Detect which cell encompasses the target text, then output its [x, y] center coordinate. 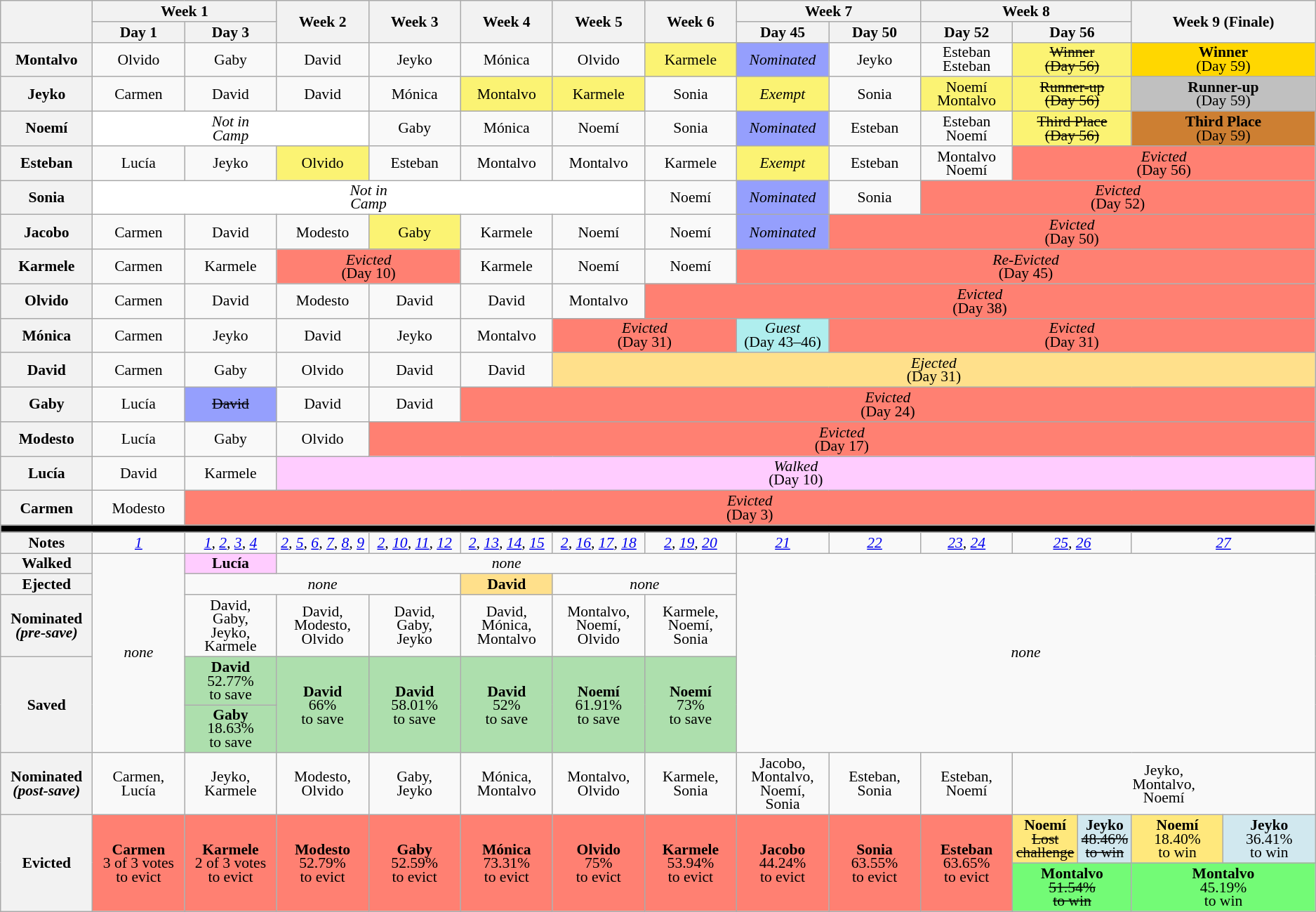
David,Gaby,Jeyko,Karmele [230, 626]
Jacobo,Montalvo,Noemí,Sonia [782, 784]
25, 26 [1072, 543]
Gaby,Jeyko [414, 784]
MontalvoNoemí [967, 163]
Week 7 [828, 11]
Esteban,Sonia [875, 784]
Evicted [46, 864]
Evicted(Day 50) [1072, 232]
Evicted(Day 56) [1164, 163]
Day 56 [1072, 32]
David66%to save [323, 705]
23, 24 [967, 543]
Day 45 [782, 32]
Montalvo,Olvido [598, 784]
David,Modesto,Olvido [323, 626]
Walked [46, 564]
21 [782, 543]
David,Mónica,Montalvo [507, 626]
Carmen,Lucía [139, 784]
Evicted(Day 3) [750, 508]
Evicted(Day 38) [980, 300]
22 [875, 543]
Nominated(post-save) [46, 784]
Mónica73.31%to evict [507, 864]
Walked(Day 10) [796, 473]
27 [1223, 543]
Jeyko,Karmele [230, 784]
Evicted(Day 10) [368, 267]
Guest(Day 43–46) [782, 336]
Gaby52.59%to evict [414, 864]
Karmele2 of 3 votesto evict [230, 864]
Third Place(Day 59) [1223, 129]
Jacobo44.24%to evict [782, 864]
Week 9 (Finale) [1223, 21]
NoemíMontalvo [967, 94]
Noemí73%to save [691, 705]
Week 5 [598, 21]
Nominated(pre-save) [46, 626]
Third Place(Day 56) [1072, 129]
Week 4 [507, 21]
Jeyko,Montalvo,Noemí [1164, 784]
Karmele,Noemí,Sonia [691, 626]
Day 1 [139, 32]
Week 3 [414, 21]
Evicted(Day 52) [1118, 198]
1, 2, 3, 4 [230, 543]
Gaby18.63%to save [230, 729]
EstebanEsteban [967, 59]
Runner-up(Day 59) [1223, 94]
1 [139, 543]
2, 5, 6, 7, 8, 9 [323, 543]
Montalvo51.54%to win [1072, 887]
Week 6 [691, 21]
Olvido75%to evict [598, 864]
Esteban,Noemí [967, 784]
Carmen3 of 3 votesto evict [139, 864]
Montalvo,Noemí,Olvido [598, 626]
Day 52 [967, 32]
Jeyko48.46%to win [1105, 840]
Modesto52.79%to evict [323, 864]
Notes [46, 543]
2, 13, 14, 15 [507, 543]
Karmele,Sonia [691, 784]
Winner(Day 59) [1223, 59]
Winner(Day 56) [1072, 59]
Evicted(Day 24) [887, 404]
Mónica,Montalvo [507, 784]
EstebanNoemí [967, 129]
Runner-up(Day 56) [1072, 94]
Week 2 [323, 21]
2, 19, 20 [691, 543]
Jeyko36.41%to win [1269, 840]
2, 10, 11, 12 [414, 543]
Sonia63.55%to evict [875, 864]
Saved [46, 705]
Day 50 [875, 32]
Modesto,Olvido [323, 784]
Noemí61.91%to save [598, 705]
Day 3 [230, 32]
David,Gaby,Jeyko [414, 626]
Week 1 [185, 11]
Evicted(Day 17) [842, 440]
Esteban63.65%to evict [967, 864]
David52.77%to save [230, 681]
Montalvo45.19%to win [1223, 887]
David58.01%to save [414, 705]
Week 8 [1026, 11]
Ejected [46, 585]
NoemíLostchallenge [1046, 840]
Re-Evicted(Day 45) [1025, 267]
Karmele53.94%to evict [691, 864]
Ejected(Day 31) [933, 371]
Noemí18.40%to win [1178, 840]
2, 16, 17, 18 [598, 543]
Jacobo [46, 232]
David52%to save [507, 705]
